Output the [X, Y] coordinate of the center of the cell containing the given text.  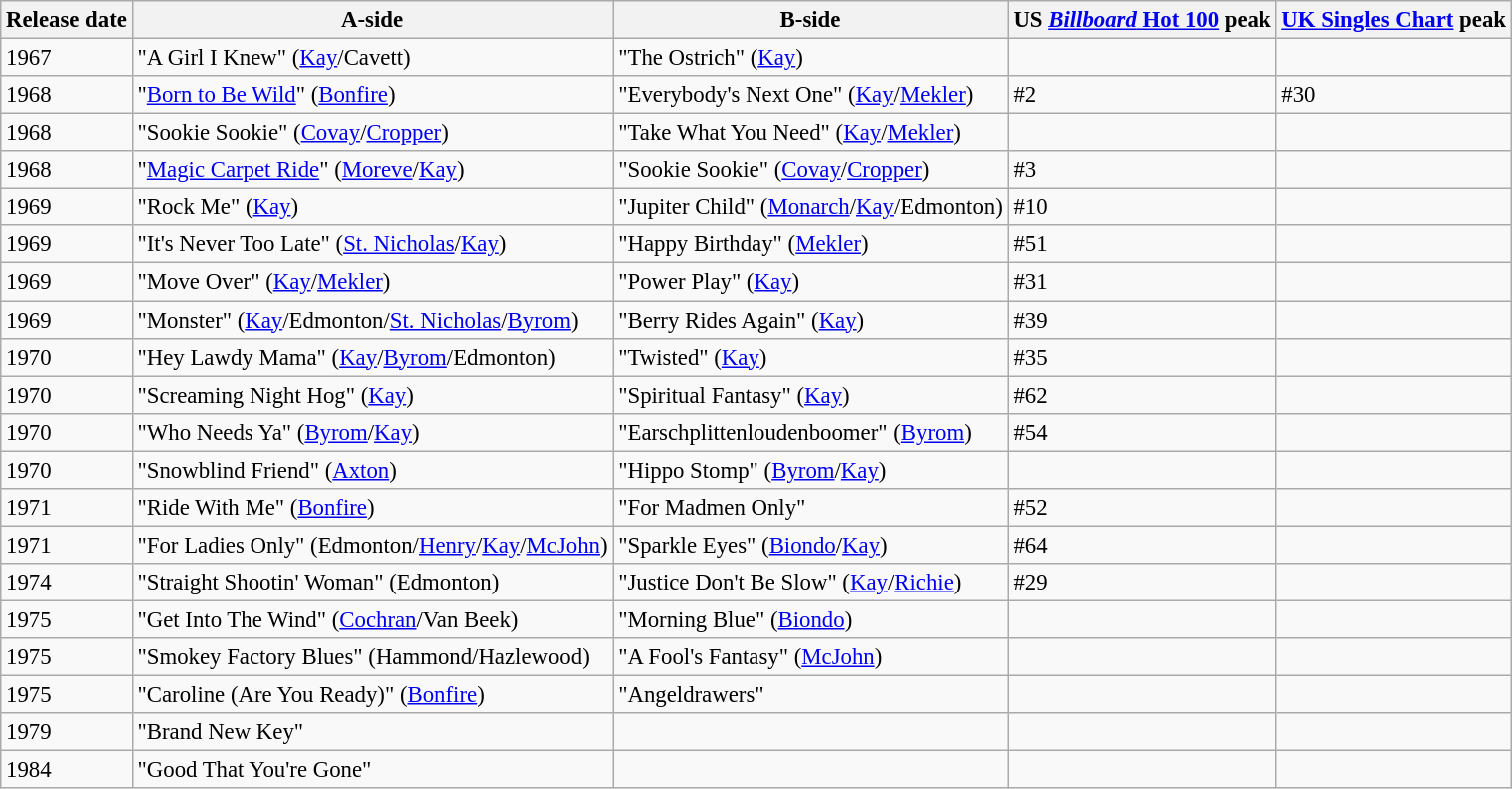
1979 [66, 732]
"Brand New Key" [372, 732]
"Take What You Need" (Kay/Mekler) [810, 133]
"Monster" (Kay/Edmonton/St. Nicholas/Byrom) [372, 320]
#2 [1142, 95]
"Who Needs Ya" (Byrom/Kay) [372, 432]
"Earschplittenloudenboomer" (Byrom) [810, 432]
#10 [1142, 207]
#62 [1142, 395]
"Move Over" (Kay/Mekler) [372, 282]
"Snowblind Friend" (Axton) [372, 470]
#29 [1142, 583]
#35 [1142, 357]
"Sparkle Eyes" (Biondo/Kay) [810, 545]
#64 [1142, 545]
"Morning Blue" (Biondo) [810, 619]
1984 [66, 770]
"Magic Carpet Ride" (Moreve/Kay) [372, 170]
"Spiritual Fantasy" (Kay) [810, 395]
"A Fool's Fantasy" (McJohn) [810, 657]
1967 [66, 58]
#31 [1142, 282]
#3 [1142, 170]
"Screaming Night Hog" (Kay) [372, 395]
1974 [66, 583]
#51 [1142, 244]
B-side [810, 20]
#30 [1393, 95]
US Billboard Hot 100 peak [1142, 20]
A-side [372, 20]
"Rock Me" (Kay) [372, 207]
"Ride With Me" (Bonfire) [372, 508]
"Twisted" (Kay) [810, 357]
"Everybody's Next One" (Kay/Mekler) [810, 95]
"Smokey Factory Blues" (Hammond/Hazlewood) [372, 657]
"For Madmen Only" [810, 508]
"Justice Don't Be Slow" (Kay/Richie) [810, 583]
"Power Play" (Kay) [810, 282]
"Hey Lawdy Mama" (Kay/Byrom/Edmonton) [372, 357]
"The Ostrich" (Kay) [810, 58]
"A Girl I Knew" (Kay/Cavett) [372, 58]
"It's Never Too Late" (St. Nicholas/Kay) [372, 244]
#54 [1142, 432]
"Get Into The Wind" (Cochran/Van Beek) [372, 619]
"Caroline (Are You Ready)" (Bonfire) [372, 695]
UK Singles Chart peak [1393, 20]
"Happy Birthday" (Mekler) [810, 244]
"Born to Be Wild" (Bonfire) [372, 95]
"Good That You're Gone" [372, 770]
"Hippo Stomp" (Byrom/Kay) [810, 470]
"For Ladies Only" (Edmonton/Henry/Kay/McJohn) [372, 545]
"Jupiter Child" (Monarch/Kay/Edmonton) [810, 207]
Release date [66, 20]
"Berry Rides Again" (Kay) [810, 320]
"Straight Shootin' Woman" (Edmonton) [372, 583]
"Angeldrawers" [810, 695]
#39 [1142, 320]
#52 [1142, 508]
